Find where the given text appears and provide that cell's center as [X, Y] coordinate. 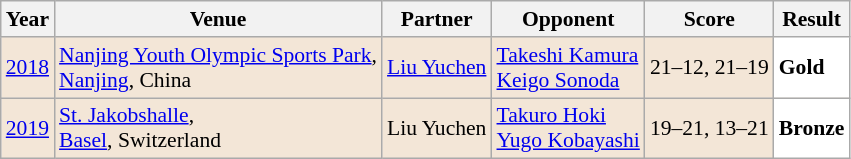
Result [812, 19]
Venue [218, 19]
19–21, 13–21 [710, 128]
2018 [28, 68]
Score [710, 19]
Partner [436, 19]
Opponent [568, 19]
Takeshi Kamura Keigo Sonoda [568, 68]
Year [28, 19]
St. Jakobshalle,Basel, Switzerland [218, 128]
21–12, 21–19 [710, 68]
Takuro Hoki Yugo Kobayashi [568, 128]
Nanjing Youth Olympic Sports Park,Nanjing, China [218, 68]
Bronze [812, 128]
Gold [812, 68]
2019 [28, 128]
